Scan for the cell matching the given text and deliver its (x, y) coordinate at center. 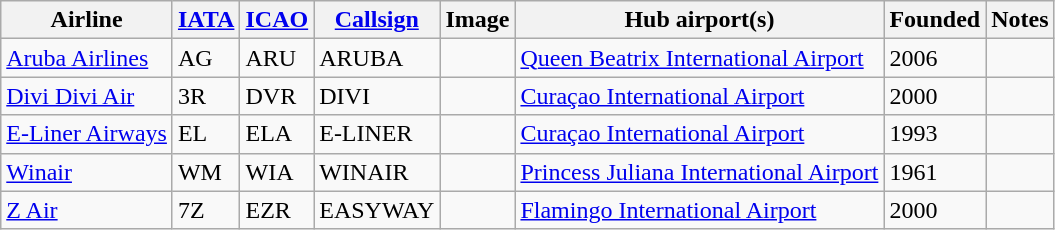
ICAO (277, 20)
DIVI (377, 96)
DVR (277, 96)
Divi Divi Air (87, 96)
E-LINER (377, 134)
7Z (206, 210)
EL (206, 134)
1993 (935, 134)
Hub airport(s) (700, 20)
Callsign (377, 20)
AG (206, 58)
E-Liner Airways (87, 134)
WIA (277, 172)
ARUBA (377, 58)
Winair (87, 172)
Z Air (87, 210)
Image (478, 20)
ELA (277, 134)
WM (206, 172)
EZR (277, 210)
WINAIR (377, 172)
ARU (277, 58)
Aruba Airlines (87, 58)
Flamingo International Airport (700, 210)
Airline (87, 20)
Founded (935, 20)
3R (206, 96)
2006 (935, 58)
Queen Beatrix International Airport (700, 58)
Princess Juliana International Airport (700, 172)
IATA (206, 20)
Notes (1020, 20)
1961 (935, 172)
EASYWAY (377, 210)
